Identify which cell holds the provided text, then report its [X, Y] central coordinate. 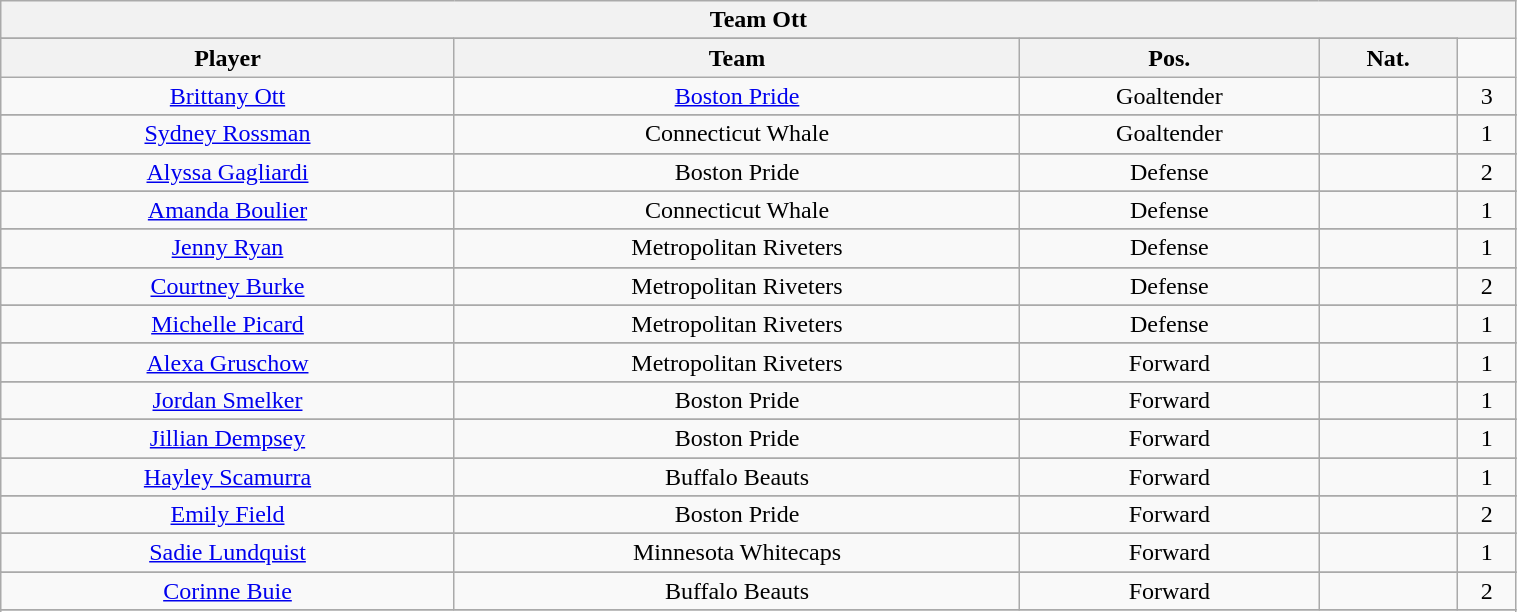
Michelle Picard [228, 324]
Nat. [1388, 58]
Hayley Scamurra [228, 477]
Team [736, 58]
Brittany Ott [228, 96]
Minnesota Whitecaps [736, 553]
Sydney Rossman [228, 134]
Team Ott [758, 20]
Amanda Boulier [228, 210]
Courtney Burke [228, 286]
Pos. [1170, 58]
Emily Field [228, 515]
Jillian Dempsey [228, 438]
Alyssa Gagliardi [228, 172]
Player [228, 58]
Corinne Buie [228, 591]
Jordan Smelker [228, 400]
Jenny Ryan [228, 248]
Alexa Gruschow [228, 362]
3 [1486, 96]
Sadie Lundquist [228, 553]
